Identify which cell holds the provided text, then report its (X, Y) central coordinate. 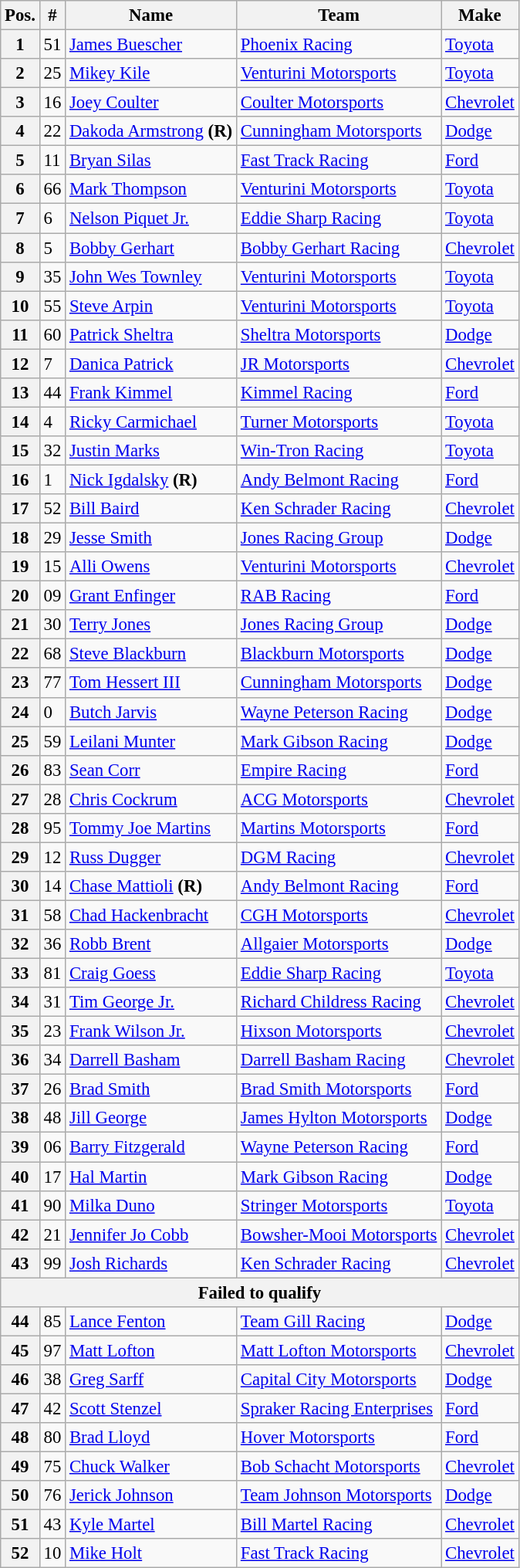
Bowsher-Mooi Motorsports (339, 1234)
3 (20, 103)
49 (20, 1467)
Grant Enfinger (151, 596)
66 (52, 189)
Sean Corr (151, 770)
60 (52, 334)
Jill George (151, 1119)
Darrell Basham (151, 1060)
Chase Mattioli (R) (151, 886)
75 (52, 1467)
Brad Lloyd (151, 1438)
Turner Motorsports (339, 422)
99 (52, 1263)
Hixson Motorsports (339, 1031)
Scott Stenzel (151, 1408)
13 (20, 393)
19 (20, 567)
Steve Blackburn (151, 654)
Tim George Jr. (151, 1002)
# (52, 15)
Barry Fitzgerald (151, 1147)
Russ Dugger (151, 857)
Bobby Gerhart Racing (339, 248)
97 (52, 1350)
40 (20, 1177)
06 (52, 1147)
90 (52, 1205)
33 (20, 974)
20 (20, 596)
83 (52, 770)
09 (52, 596)
CGH Motorsports (339, 915)
Kimmel Racing (339, 393)
Phoenix Racing (339, 45)
Spraker Racing Enterprises (339, 1408)
Team Gill Racing (339, 1322)
Capital City Motorsports (339, 1380)
2 (20, 73)
Team Johnson Motorsports (339, 1495)
46 (20, 1380)
JR Motorsports (339, 364)
Leilani Munter (151, 741)
Greg Sarff (151, 1380)
0 (52, 712)
Joey Coulter (151, 103)
Patrick Sheltra (151, 334)
27 (20, 799)
81 (52, 974)
77 (52, 683)
Failed to qualify (259, 1292)
RAB Racing (339, 596)
39 (20, 1147)
47 (20, 1408)
Darrell Basham Racing (339, 1060)
37 (20, 1089)
Tommy Joe Martins (151, 828)
9 (20, 276)
Team (339, 15)
76 (52, 1495)
Brad Smith Motorsports (339, 1089)
Bob Schacht Motorsports (339, 1467)
Jesse Smith (151, 538)
Pos. (20, 15)
Jerick Johnson (151, 1495)
Hover Motorsports (339, 1438)
95 (52, 828)
Robb Brent (151, 944)
Richard Childress Racing (339, 1002)
Bill Martel Racing (339, 1525)
Chuck Walker (151, 1467)
58 (52, 915)
Mikey Kile (151, 73)
Lance Fenton (151, 1322)
24 (20, 712)
Nick Igdalsky (R) (151, 479)
James Hylton Motorsports (339, 1119)
DGM Racing (339, 857)
Alli Owens (151, 567)
8 (20, 248)
Milka Duno (151, 1205)
Mark Thompson (151, 189)
Win-Tron Racing (339, 451)
Josh Richards (151, 1263)
Empire Racing (339, 770)
Allgaier Motorsports (339, 944)
Brad Smith (151, 1089)
Nelson Piquet Jr. (151, 218)
Terry Jones (151, 625)
Matt Lofton (151, 1350)
45 (20, 1350)
Matt Lofton Motorsports (339, 1350)
James Buescher (151, 45)
Name (151, 15)
Butch Jarvis (151, 712)
Bill Baird (151, 509)
Bryan Silas (151, 161)
80 (52, 1438)
Make (480, 15)
Coulter Motorsports (339, 103)
85 (52, 1322)
Chad Hackenbracht (151, 915)
Craig Goess (151, 974)
Blackburn Motorsports (339, 654)
Frank Wilson Jr. (151, 1031)
68 (52, 654)
Justin Marks (151, 451)
Bobby Gerhart (151, 248)
Kyle Martel (151, 1525)
ACG Motorsports (339, 799)
59 (52, 741)
Sheltra Motorsports (339, 334)
Dakoda Armstrong (R) (151, 131)
Mike Holt (151, 1553)
Jennifer Jo Cobb (151, 1234)
Chris Cockrum (151, 799)
Martins Motorsports (339, 828)
Ricky Carmichael (151, 422)
41 (20, 1205)
John Wes Townley (151, 276)
50 (20, 1495)
Stringer Motorsports (339, 1205)
Frank Kimmel (151, 393)
Hal Martin (151, 1177)
Tom Hessert III (151, 683)
55 (52, 306)
Danica Patrick (151, 364)
Steve Arpin (151, 306)
18 (20, 538)
